Find where the given text appears and provide that cell's center as [X, Y] coordinate. 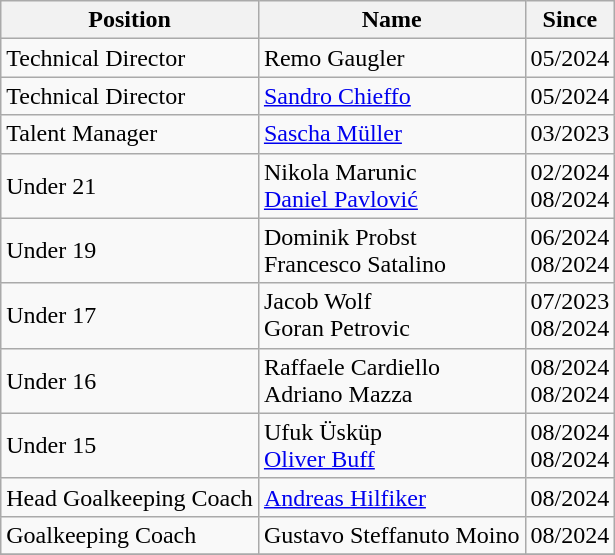
Jacob Wolf Goran Petrovic [392, 316]
06/202408/2024 [570, 250]
Andreas Hilfiker [392, 497]
Name [392, 20]
03/2023 [570, 134]
Talent Manager [130, 134]
Head Goalkeeping Coach [130, 497]
Since [570, 20]
Ufuk Üsküp Oliver Buff [392, 446]
Sascha Müller [392, 134]
Sandro Chieffo [392, 96]
Dominik Probst Francesco Satalino [392, 250]
Nikola Marunic Daniel Pavlović [392, 186]
Under 16 [130, 380]
Raffaele Cardiello Adriano Mazza [392, 380]
07/202308/2024 [570, 316]
Position [130, 20]
Under 15 [130, 446]
Under 19 [130, 250]
Remo Gaugler [392, 58]
Under 17 [130, 316]
02/202408/2024 [570, 186]
Gustavo Steffanuto Moino [392, 535]
Under 21 [130, 186]
Goalkeeping Coach [130, 535]
